Capture the cell that displays the provided text and extract its (x, y) central coordinate. 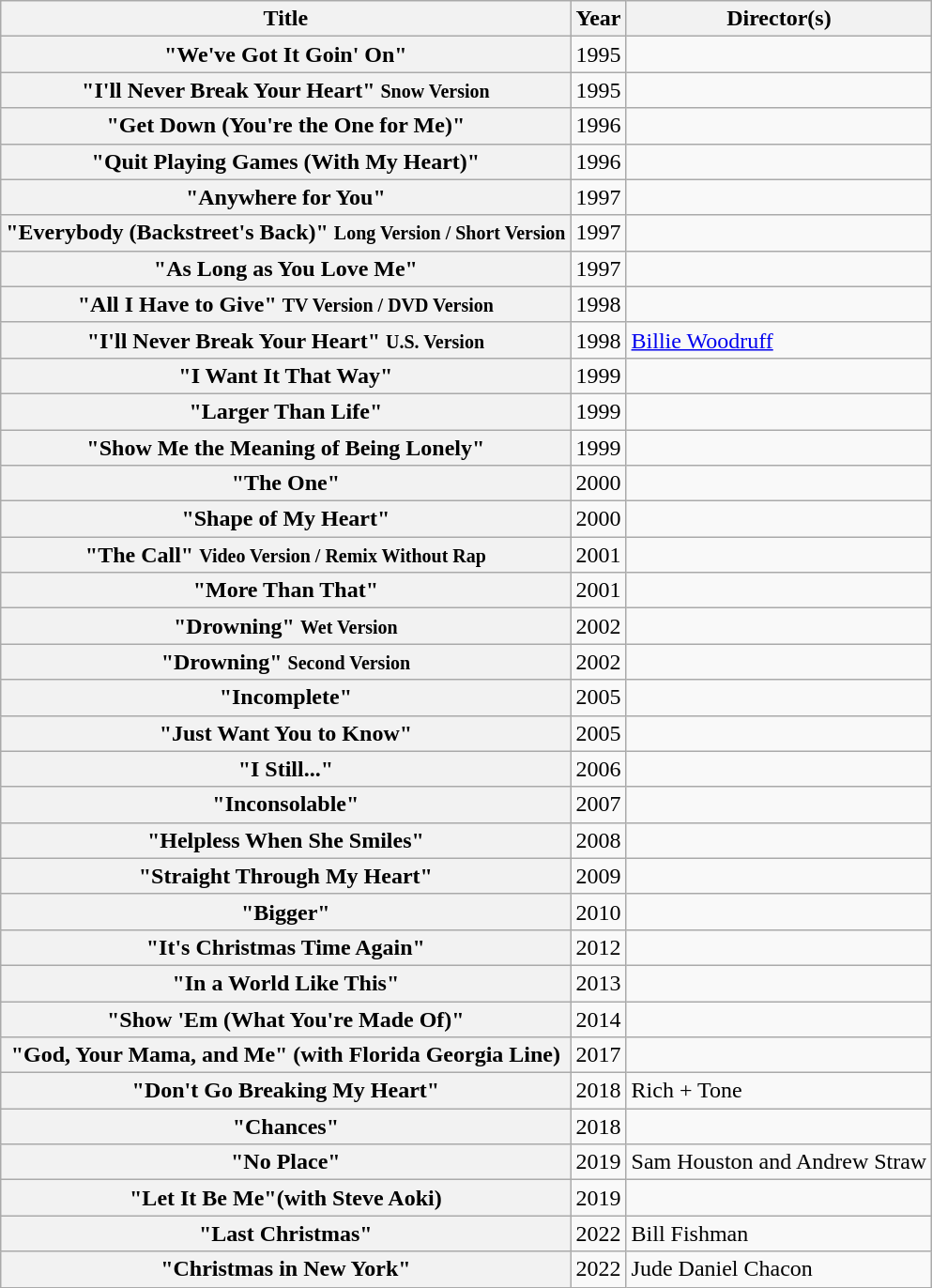
"More Than That" (285, 590)
"It's Christmas Time Again" (285, 947)
"God, Your Mama, and Me" (with Florida Georgia Line) (285, 1055)
"Helpless When She Smiles" (285, 840)
"Show 'Em (What You're Made Of)" (285, 1019)
"I'll Never Break Your Heart" U.S. Version (285, 340)
"Quit Playing Games (With My Heart)" (285, 161)
Title (285, 19)
2014 (599, 1019)
Billie Woodruff (779, 340)
"Christmas in New York" (285, 1269)
"Anywhere for You" (285, 197)
"Inconsolable" (285, 805)
"As Long as You Love Me" (285, 268)
"Don't Go Breaking My Heart" (285, 1091)
"No Place" (285, 1162)
2017 (599, 1055)
"The Call" Video Version / Remix Without Rap (285, 555)
"Straight Through My Heart" (285, 876)
"Bigger" (285, 912)
"Get Down (You're the One for Me)" (285, 126)
"Let It Be Me"(with Steve Aoki) (285, 1198)
"All I Have to Give" TV Version / DVD Version (285, 304)
"I Still..." (285, 769)
2010 (599, 912)
"Shape of My Heart" (285, 519)
2008 (599, 840)
"Drowning" Second Version (285, 662)
"Show Me the Meaning of Being Lonely" (285, 448)
"Chances" (285, 1127)
"Incomplete" (285, 698)
"Everybody (Backstreet's Back)" Long Version / Short Version (285, 233)
"In a World Like This" (285, 983)
Bill Fishman (779, 1234)
"Last Christmas" (285, 1234)
Jude Daniel Chacon (779, 1269)
2006 (599, 769)
Year (599, 19)
2013 (599, 983)
"Drowning" Wet Version (285, 626)
"I'll Never Break Your Heart" Snow Version (285, 90)
2012 (599, 947)
Sam Houston and Andrew Straw (779, 1162)
Rich + Tone (779, 1091)
2007 (599, 805)
"I Want It That Way" (285, 376)
"The One" (285, 483)
"Larger Than Life" (285, 411)
Director(s) (779, 19)
"Just Want You to Know" (285, 733)
"We've Got It Goin' On" (285, 54)
2009 (599, 876)
